Locate the cell with the specified text and output its [x, y] center coordinate. 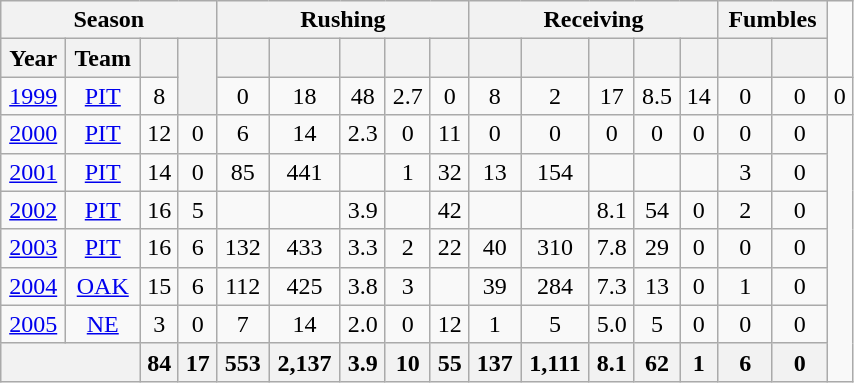
85 [243, 172]
2000 [34, 134]
137 [495, 362]
132 [243, 248]
2.7 [408, 96]
553 [243, 362]
1999 [34, 96]
Season [109, 20]
1,111 [556, 362]
2002 [34, 210]
2,137 [305, 362]
7 [243, 324]
48 [362, 96]
29 [656, 248]
310 [556, 248]
10 [408, 362]
OAK [103, 286]
18 [305, 96]
11 [450, 134]
2003 [34, 248]
2.0 [362, 324]
84 [160, 362]
2004 [34, 286]
2.3 [362, 134]
32 [450, 172]
2005 [34, 324]
8.5 [656, 96]
22 [450, 248]
2001 [34, 172]
40 [495, 248]
441 [305, 172]
284 [556, 286]
425 [305, 286]
7.3 [612, 286]
5.0 [612, 324]
Rushing [343, 20]
Team [103, 58]
39 [495, 286]
7.8 [612, 248]
55 [450, 362]
112 [243, 286]
3.3 [362, 248]
42 [450, 210]
Receiving [594, 20]
15 [160, 286]
Year [34, 58]
NE [103, 324]
433 [305, 248]
154 [556, 172]
62 [656, 362]
Fumbles [772, 20]
3.8 [362, 286]
54 [656, 210]
